Pinpoint the cell where the given text exists, returning its (X, Y) midpoint coordinate. 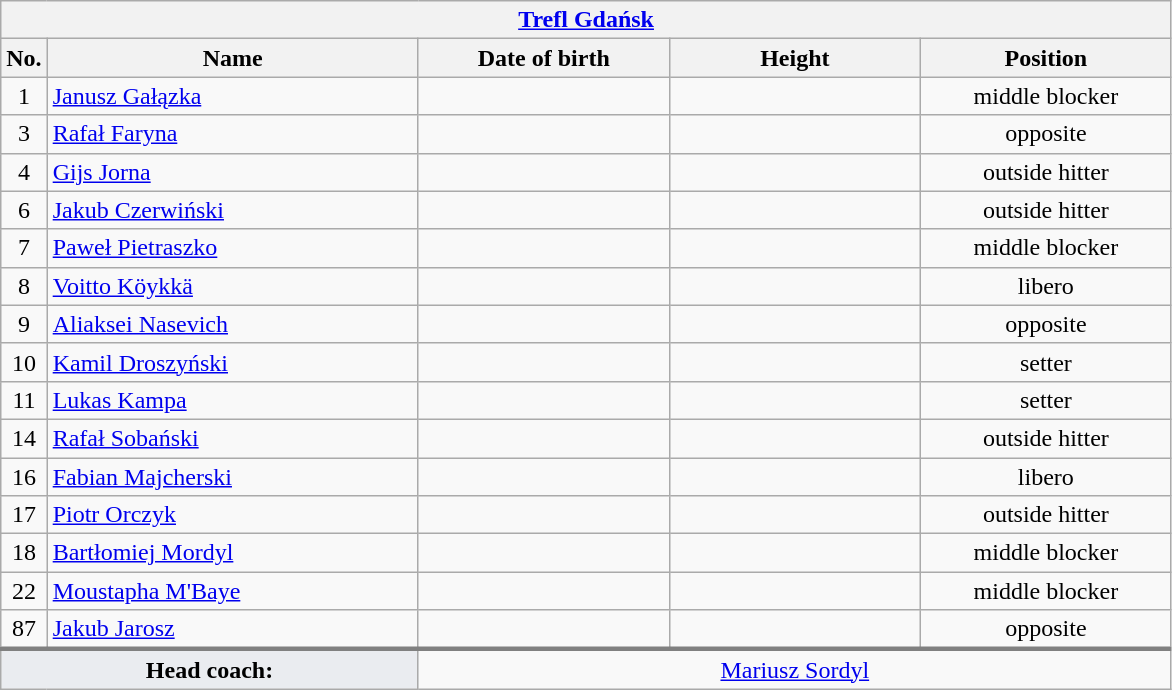
Kamil Droszyński (232, 362)
8 (24, 286)
Height (794, 58)
Aliaksei Nasevich (232, 324)
Mariusz Sordyl (794, 669)
6 (24, 210)
Lukas Kampa (232, 400)
Trefl Gdańsk (586, 20)
Piotr Orczyk (232, 515)
Paweł Pietraszko (232, 248)
Jakub Jarosz (232, 630)
Jakub Czerwiński (232, 210)
17 (24, 515)
Rafał Sobański (232, 438)
11 (24, 400)
Fabian Majcherski (232, 477)
18 (24, 553)
Voitto Köykkä (232, 286)
No. (24, 58)
4 (24, 172)
Janusz Gałązka (232, 96)
1 (24, 96)
9 (24, 324)
14 (24, 438)
Position (1046, 58)
Name (232, 58)
10 (24, 362)
Head coach: (210, 669)
87 (24, 630)
22 (24, 591)
Rafał Faryna (232, 134)
Moustapha M'Baye (232, 591)
Date of birth (544, 58)
Gijs Jorna (232, 172)
3 (24, 134)
7 (24, 248)
16 (24, 477)
Bartłomiej Mordyl (232, 553)
